Locate the cell with the specified text and output its [x, y] center coordinate. 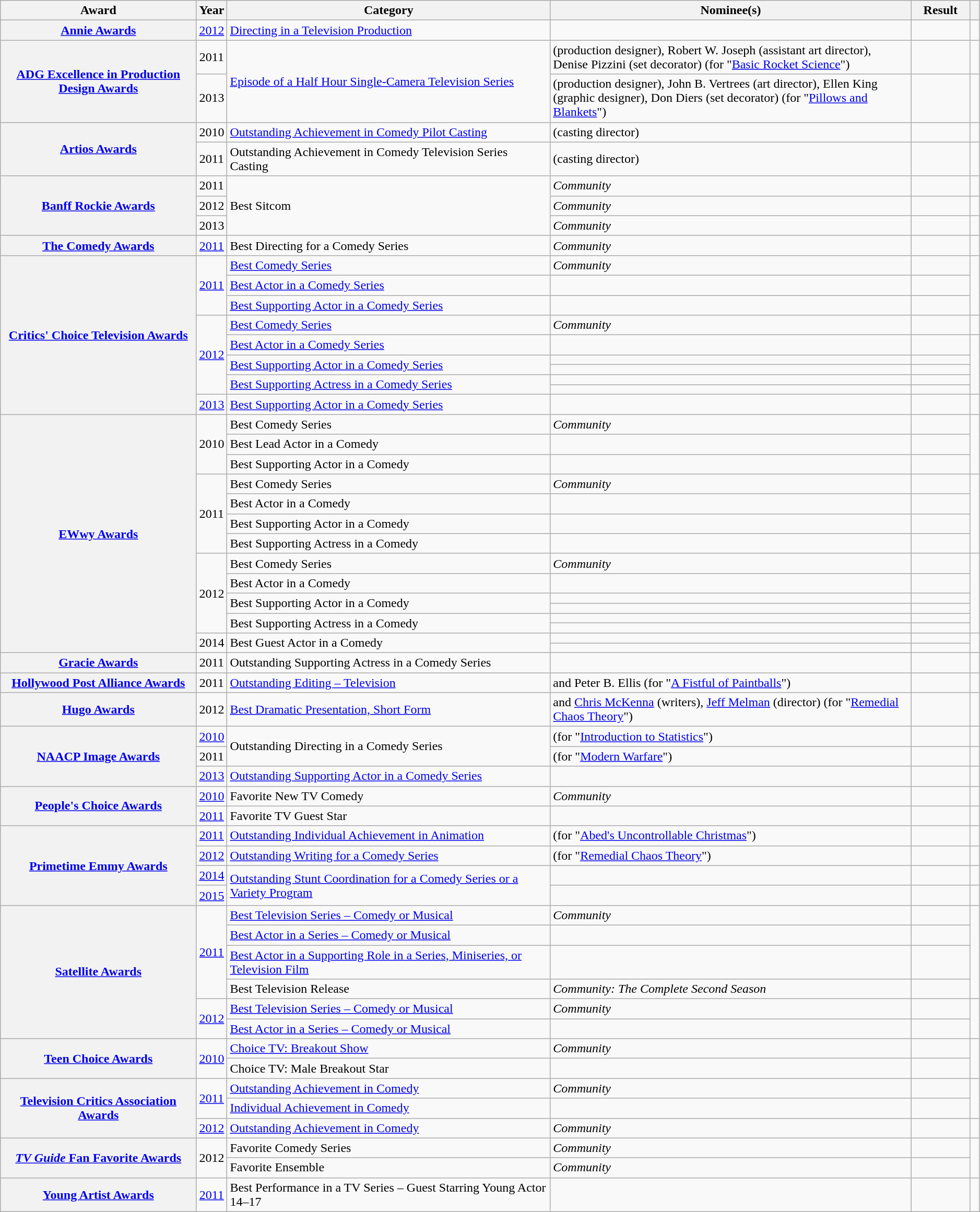
Annie Awards [98, 30]
Primetime Emmy Awards [98, 865]
Critics' Choice Television Awards [98, 335]
Individual Achievement in Comedy [388, 1108]
Best Actor in a Supporting Role in a Series, Miniseries, or Television Film [388, 961]
Outstanding Supporting Actor in a Comedy Series [388, 776]
Best Directing for a Comedy Series [388, 245]
NAACP Image Awards [98, 756]
Hugo Awards [98, 710]
Community: The Complete Second Season [731, 989]
Category [388, 10]
Result [941, 10]
EWwy Awards [98, 533]
Favorite Ensemble [388, 1168]
Outstanding Achievement in Comedy Pilot Casting [388, 132]
Outstanding Individual Achievement in Animation [388, 836]
2015 [212, 895]
(for "Remedial Chaos Theory") [731, 855]
Episode of a Half Hour Single-Camera Television Series [388, 81]
People's Choice Awards [98, 806]
Outstanding Stunt Coordination for a Comedy Series or a Variety Program [388, 885]
Outstanding Directing in a Comedy Series [388, 746]
Award [98, 10]
TV Guide Fan Favorite Awards [98, 1158]
Choice TV: Male Breakout Star [388, 1068]
Teen Choice Awards [98, 1059]
and Peter B. Ellis (for "A Fistful of Paintballs") [731, 683]
Favorite New TV Comedy [388, 796]
Artios Awards [98, 149]
(for "Introduction to Statistics") [731, 736]
(for "Abed's Uncontrollable Christmas") [731, 836]
Directing in a Television Production [388, 30]
Satellite Awards [98, 972]
Television Critics Association Awards [98, 1108]
(production designer), Robert W. Joseph (assistant art director), Denise Pizzini (set decorator) (for "Basic Rocket Science") [731, 57]
Year [212, 10]
Outstanding Achievement in Comedy Television Series Casting [388, 159]
Hollywood Post Alliance Awards [98, 683]
The Comedy Awards [98, 245]
and Chris McKenna (writers), Jeff Melman (director) (for "Remedial Chaos Theory") [731, 710]
Outstanding Writing for a Comedy Series [388, 855]
Best Supporting Actress in a Comedy Series [388, 385]
(for "Modern Warfare") [731, 756]
Banff Rockie Awards [98, 206]
Outstanding Editing – Television [388, 683]
Outstanding Supporting Actress in a Comedy Series [388, 663]
Gracie Awards [98, 663]
Favorite Comedy Series [388, 1148]
Best Television Release [388, 989]
Nominee(s) [731, 10]
Best Guest Actor in a Comedy [388, 643]
Best Dramatic Presentation, Short Form [388, 710]
Best Performance in a TV Series – Guest Starring Young Actor 14–17 [388, 1194]
Young Artist Awards [98, 1194]
ADG Excellence in Production Design Awards [98, 81]
Best Sitcom [388, 206]
(production designer), John B. Vertrees (art director), Ellen King (graphic designer), Don Diers (set decorator) (for "Pillows and Blankets") [731, 98]
Best Lead Actor in a Comedy [388, 444]
Choice TV: Breakout Show [388, 1049]
Favorite TV Guest Star [388, 816]
